From the cell containing the given text, extract its center point as (x, y) coordinate. 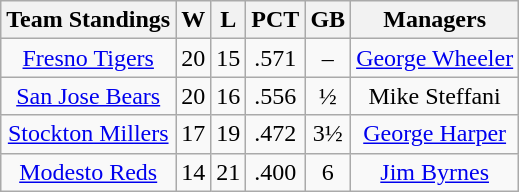
Fresno Tigers (88, 58)
½ (328, 96)
.400 (276, 172)
San Jose Bears (88, 96)
19 (228, 134)
.556 (276, 96)
Team Standings (88, 20)
George Wheeler (435, 58)
17 (194, 134)
Stockton Millers (88, 134)
21 (228, 172)
14 (194, 172)
15 (228, 58)
– (328, 58)
6 (328, 172)
Jim Byrnes (435, 172)
Managers (435, 20)
George Harper (435, 134)
W (194, 20)
16 (228, 96)
.472 (276, 134)
PCT (276, 20)
L (228, 20)
Modesto Reds (88, 172)
GB (328, 20)
3½ (328, 134)
.571 (276, 58)
Mike Steffani (435, 96)
